Search for the cell housing the specified text and yield its [X, Y] center coordinate. 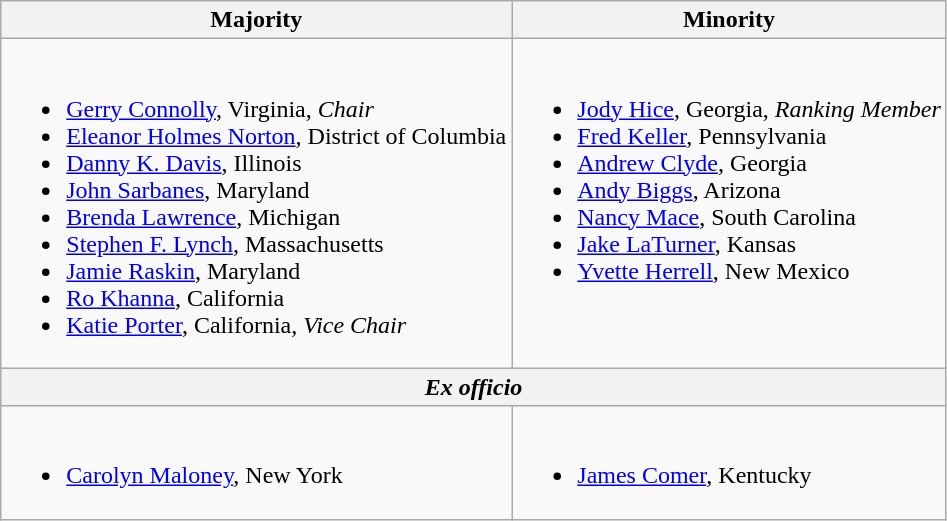
Ex officio [474, 387]
Minority [730, 20]
Majority [256, 20]
James Comer, Kentucky [730, 462]
Carolyn Maloney, New York [256, 462]
